Pinpoint the cell where the given text exists, returning its (x, y) midpoint coordinate. 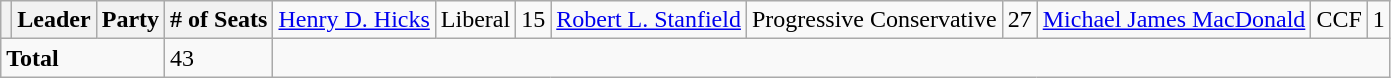
Liberal (475, 20)
Henry D. Hicks (354, 20)
Progressive Conservative (874, 20)
1 (1378, 20)
Michael James MacDonald (1174, 20)
27 (1020, 20)
Leader (54, 20)
15 (534, 20)
# of Seats (219, 20)
Robert L. Stanfield (649, 20)
Party (130, 20)
43 (219, 58)
Total (83, 58)
CCF (1339, 20)
